From the cell containing the given text, extract its center point as (x, y) coordinate. 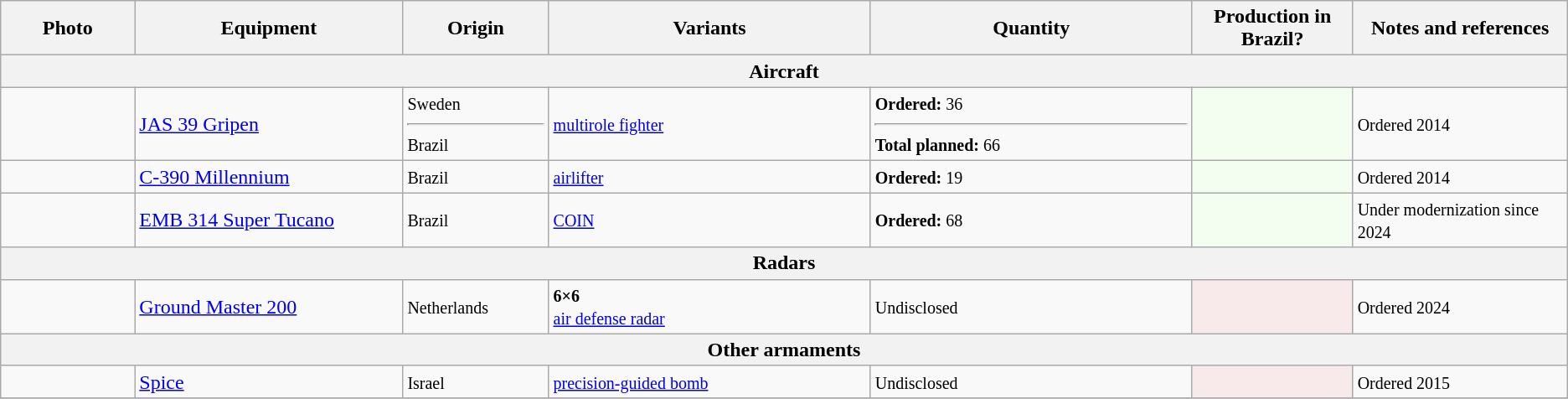
C-390 Millennium (269, 177)
Photo (68, 28)
Spice (269, 381)
SwedenBrazil (476, 124)
multirole fighter (709, 124)
Quantity (1031, 28)
Aircraft (784, 71)
Notes and references (1460, 28)
airlifter (709, 177)
Equipment (269, 28)
Ordered 2024 (1460, 307)
Netherlands (476, 307)
Ordered: 19 (1031, 177)
Radars (784, 263)
JAS 39 Gripen (269, 124)
Ground Master 200 (269, 307)
Under modernization since 2024 (1460, 220)
EMB 314 Super Tucano (269, 220)
precision-guided bomb (709, 381)
Ordered: 36Total planned: 66 (1031, 124)
COIN (709, 220)
Production in Brazil? (1272, 28)
Other armaments (784, 350)
Israel (476, 381)
Ordered 2015 (1460, 381)
Variants (709, 28)
Origin (476, 28)
Ordered: 68 (1031, 220)
6×6air defense radar (709, 307)
